Search for the cell housing the specified text and yield its [x, y] center coordinate. 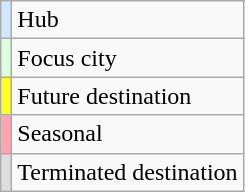
Hub [128, 20]
Future destination [128, 96]
Seasonal [128, 134]
Terminated destination [128, 172]
Focus city [128, 58]
